Extract the [x, y] coordinate from the center of the cell holding the provided text.  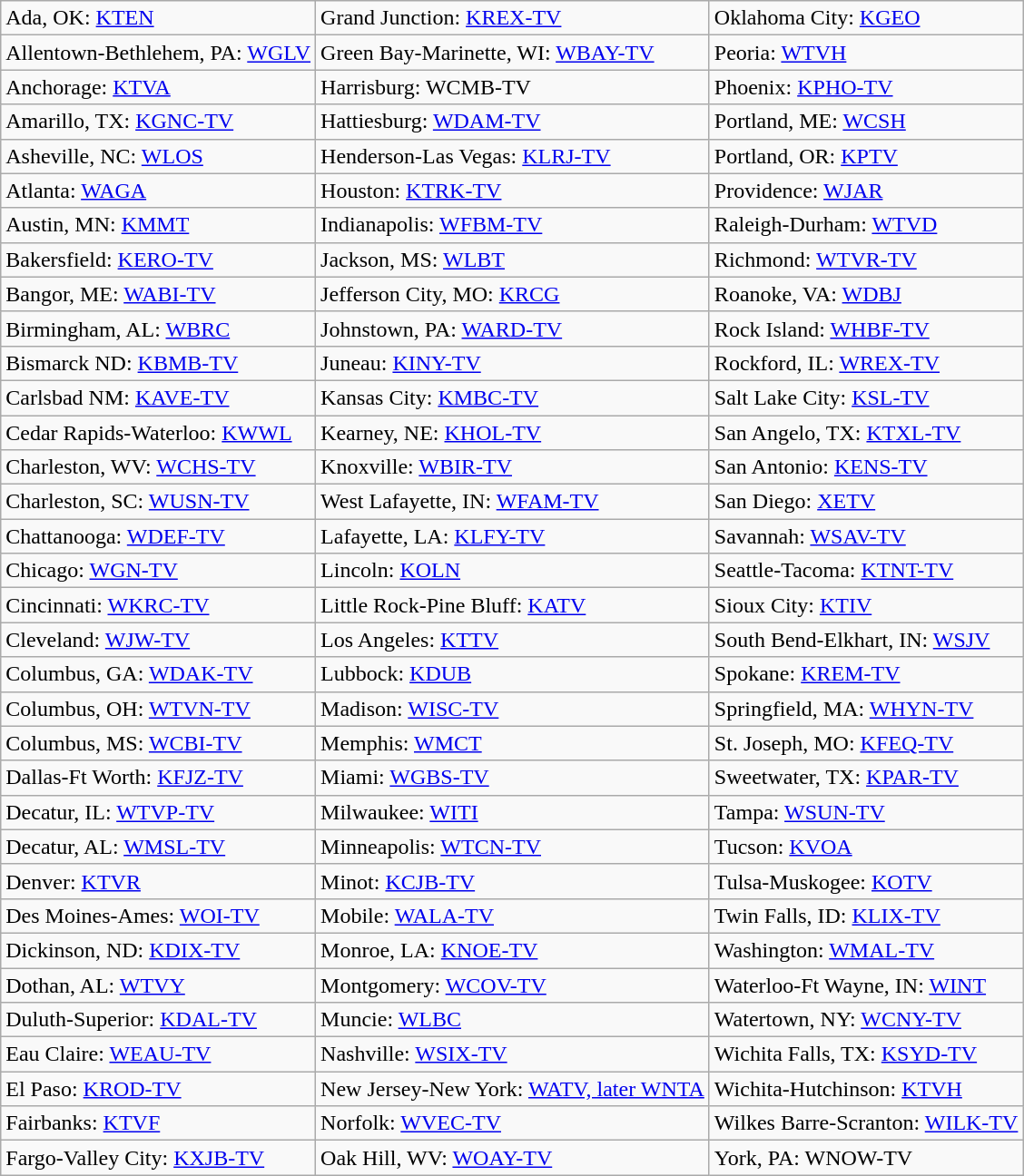
Jefferson City, MO: KRCG [513, 294]
Asheville, NC: WLOS [158, 156]
Fairbanks: KTVF [158, 1123]
Eau Claire: WEAU-TV [158, 1054]
Birmingham, AL: WBRC [158, 328]
Sioux City: KTIV [866, 605]
Bangor, ME: WABI-TV [158, 294]
Little Rock-Pine Bluff: KATV [513, 605]
Sweetwater, TX: KPAR-TV [866, 778]
Madison: WISC-TV [513, 709]
Green Bay-Marinette, WI: WBAY-TV [513, 53]
Lafayette, LA: KLFY-TV [513, 536]
Richmond: WTVR-TV [866, 260]
Ada, OK: KTEN [158, 18]
West Lafayette, IN: WFAM-TV [513, 502]
Amarillo, TX: KGNC-TV [158, 122]
Dickinson, ND: KDIX-TV [158, 950]
Decatur, AL: WMSL-TV [158, 847]
Juneau: KINY-TV [513, 363]
Milwaukee: WITI [513, 812]
Nashville: WSIX-TV [513, 1054]
Mobile: WALA-TV [513, 916]
Raleigh-Durham: WTVD [866, 225]
Chicago: WGN-TV [158, 571]
St. Joseph, MO: KFEQ-TV [866, 743]
Minneapolis: WTCN-TV [513, 847]
Knoxville: WBIR-TV [513, 467]
Wilkes Barre-Scranton: WILK-TV [866, 1123]
Muncie: WLBC [513, 1020]
Houston: KTRK-TV [513, 191]
Springfield, MA: WHYN-TV [866, 709]
Indianapolis: WFBM-TV [513, 225]
Grand Junction: KREX-TV [513, 18]
Columbus, OH: WTVN-TV [158, 709]
Rock Island: WHBF-TV [866, 328]
Waterloo-Ft Wayne, IN: WINT [866, 985]
Cincinnati: WKRC-TV [158, 605]
Fargo-Valley City: KXJB-TV [158, 1158]
Tucson: KVOA [866, 847]
Wichita Falls, TX: KSYD-TV [866, 1054]
Bakersfield: KERO-TV [158, 260]
Monroe, LA: KNOE-TV [513, 950]
Portland, OR: KPTV [866, 156]
Watertown, NY: WCNY-TV [866, 1020]
York, PA: WNOW-TV [866, 1158]
Des Moines-Ames: WOI-TV [158, 916]
Salt Lake City: KSL-TV [866, 397]
Denver: KTVR [158, 881]
Washington: WMAL-TV [866, 950]
Chattanooga: WDEF-TV [158, 536]
South Bend-Elkhart, IN: WSJV [866, 640]
Los Angeles: KTTV [513, 640]
Twin Falls, ID: KLIX-TV [866, 916]
Duluth-Superior: KDAL-TV [158, 1020]
Oak Hill, WV: WOAY-TV [513, 1158]
Harrisburg: WCMB-TV [513, 87]
Lincoln: KOLN [513, 571]
Seattle-Tacoma: KTNT-TV [866, 571]
Minot: KCJB-TV [513, 881]
Atlanta: WAGA [158, 191]
Columbus, GA: WDAK-TV [158, 674]
Phoenix: KPHO-TV [866, 87]
Charleston, SC: WUSN-TV [158, 502]
Savannah: WSAV-TV [866, 536]
Dallas-Ft Worth: KFJZ-TV [158, 778]
Cleveland: WJW-TV [158, 640]
Tulsa-Muskogee: KOTV [866, 881]
New Jersey-New York: WATV, later WNTA [513, 1089]
Rockford, IL: WREX-TV [866, 363]
Bismarck ND: KBMB-TV [158, 363]
Dothan, AL: WTVY [158, 985]
Austin, MN: KMMT [158, 225]
Portland, ME: WCSH [866, 122]
Charleston, WV: WCHS-TV [158, 467]
San Antonio: KENS-TV [866, 467]
Spokane: KREM-TV [866, 674]
Miami: WGBS-TV [513, 778]
Roanoke, VA: WDBJ [866, 294]
El Paso: KROD-TV [158, 1089]
Kansas City: KMBC-TV [513, 397]
Providence: WJAR [866, 191]
Cedar Rapids-Waterloo: KWWL [158, 433]
Peoria: WTVH [866, 53]
Kearney, NE: KHOL-TV [513, 433]
Henderson-Las Vegas: KLRJ-TV [513, 156]
Columbus, MS: WCBI-TV [158, 743]
Johnstown, PA: WARD-TV [513, 328]
San Angelo, TX: KTXL-TV [866, 433]
Wichita-Hutchinson: KTVH [866, 1089]
Lubbock: KDUB [513, 674]
Tampa: WSUN-TV [866, 812]
San Diego: XETV [866, 502]
Norfolk: WVEC-TV [513, 1123]
Memphis: WMCT [513, 743]
Hattiesburg: WDAM-TV [513, 122]
Montgomery: WCOV-TV [513, 985]
Anchorage: KTVA [158, 87]
Allentown-Bethlehem, PA: WGLV [158, 53]
Decatur, IL: WTVP-TV [158, 812]
Carlsbad NM: KAVE-TV [158, 397]
Oklahoma City: KGEO [866, 18]
Jackson, MS: WLBT [513, 260]
